Identify which cell holds the provided text, then report its (x, y) central coordinate. 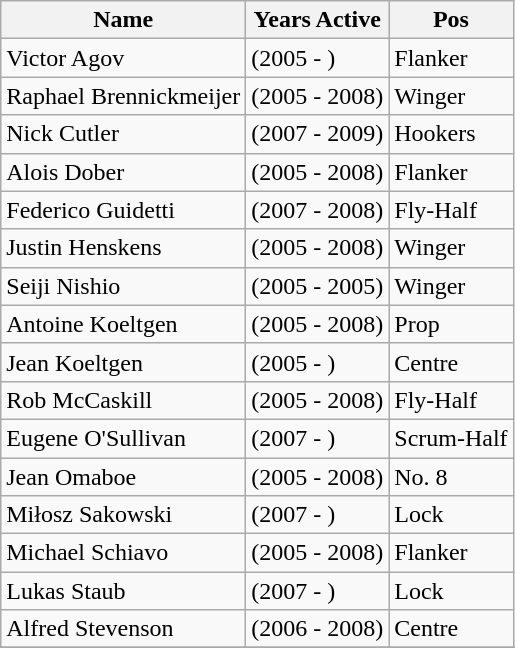
Alfred Stevenson (124, 629)
Prop (451, 324)
Seiji Nishio (124, 286)
(2005 - 2005) (318, 286)
Rob McCaskill (124, 400)
Alois Dober (124, 172)
(2007 - 2008) (318, 210)
Jean Omaboe (124, 477)
Scrum-Half (451, 438)
(2006 - 2008) (318, 629)
Justin Henskens (124, 248)
Raphael Brennickmeijer (124, 96)
Michael Schiavo (124, 553)
Jean Koeltgen (124, 362)
(2007 - 2009) (318, 134)
Victor Agov (124, 58)
Name (124, 20)
No. 8 (451, 477)
Nick Cutler (124, 134)
Miłosz Sakowski (124, 515)
Lukas Staub (124, 591)
Years Active (318, 20)
Antoine Koeltgen (124, 324)
Hookers (451, 134)
Eugene O'Sullivan (124, 438)
Federico Guidetti (124, 210)
Pos (451, 20)
